Pinpoint the cell where the given text exists, returning its (X, Y) midpoint coordinate. 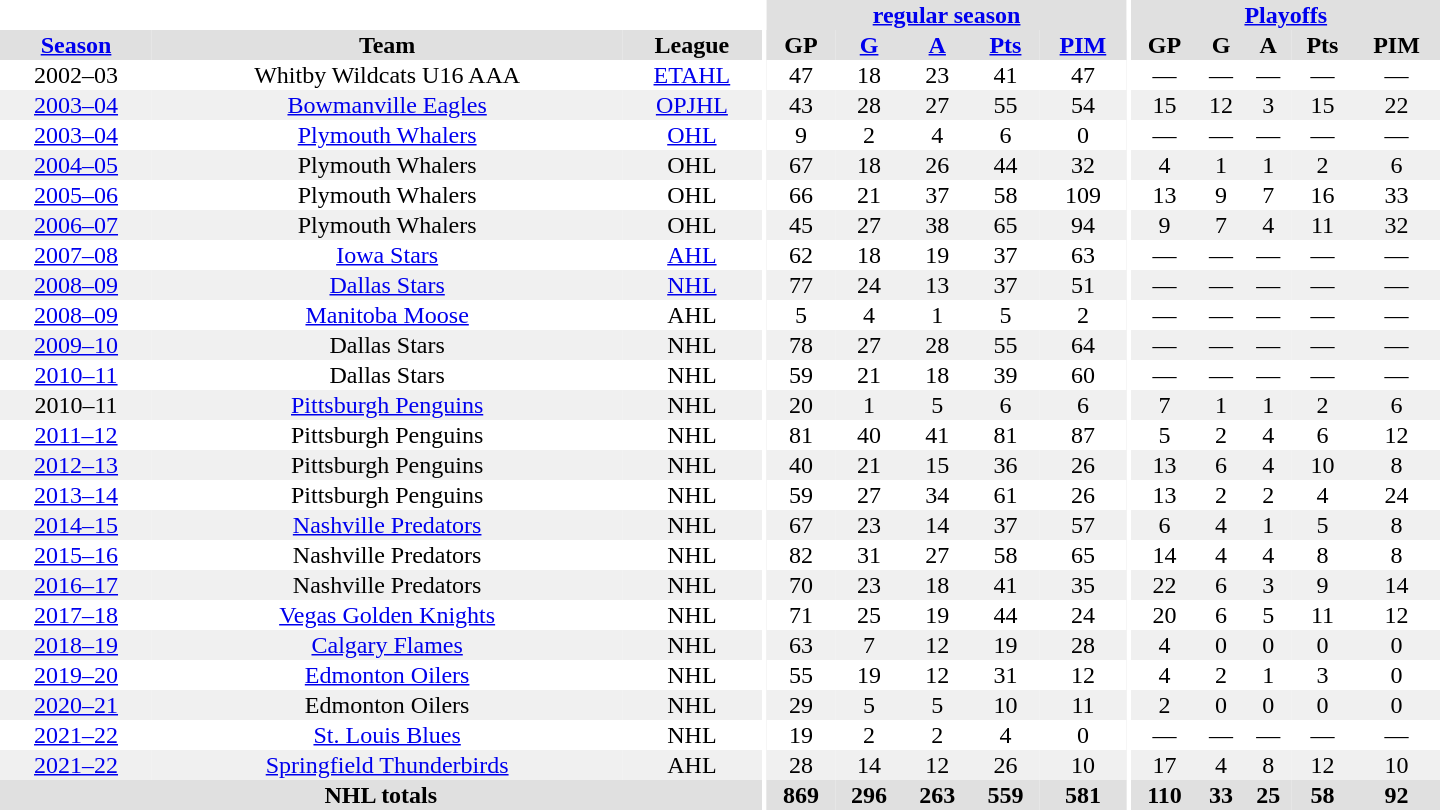
2004–05 (76, 165)
League (692, 45)
39 (1005, 375)
2011–12 (76, 435)
2002–03 (76, 75)
38 (937, 225)
62 (801, 255)
581 (1084, 795)
45 (801, 225)
29 (801, 705)
60 (1084, 375)
16 (1322, 195)
2020–21 (76, 705)
2005–06 (76, 195)
92 (1396, 795)
St. Louis Blues (387, 735)
2016–17 (76, 585)
2019–20 (76, 675)
54 (1084, 105)
61 (1005, 495)
Calgary Flames (387, 645)
2018–19 (76, 645)
Whitby Wildcats U16 AAA (387, 75)
Manitoba Moose (387, 315)
Team (387, 45)
94 (1084, 225)
82 (801, 555)
2009–10 (76, 345)
71 (801, 615)
2007–08 (76, 255)
2006–07 (76, 225)
559 (1005, 795)
51 (1084, 285)
Iowa Stars (387, 255)
2012–13 (76, 465)
Playoffs (1286, 15)
NHL totals (381, 795)
110 (1165, 795)
Season (76, 45)
34 (937, 495)
regular season (947, 15)
17 (1165, 765)
66 (801, 195)
70 (801, 585)
Springfield Thunderbirds (387, 765)
36 (1005, 465)
2014–15 (76, 525)
2015–16 (76, 555)
296 (869, 795)
78 (801, 345)
Bowmanville Eagles (387, 105)
77 (801, 285)
2013–14 (76, 495)
ETAHL (692, 75)
57 (1084, 525)
Vegas Golden Knights (387, 615)
263 (937, 795)
87 (1084, 435)
43 (801, 105)
2017–18 (76, 615)
35 (1084, 585)
109 (1084, 195)
OPJHL (692, 105)
64 (1084, 345)
869 (801, 795)
